Search for the cell housing the specified text and yield its (x, y) center coordinate. 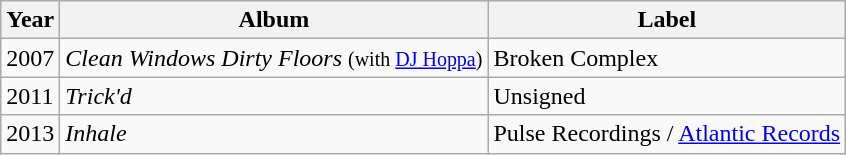
2007 (30, 58)
Trick'd (274, 96)
Inhale (274, 134)
2013 (30, 134)
Clean Windows Dirty Floors (with DJ Hoppa) (274, 58)
Year (30, 20)
Unsigned (667, 96)
Album (274, 20)
Label (667, 20)
2011 (30, 96)
Broken Complex (667, 58)
Pulse Recordings / Atlantic Records (667, 134)
